Provide the (x, y) coordinate of the cell's center where the given text is located.  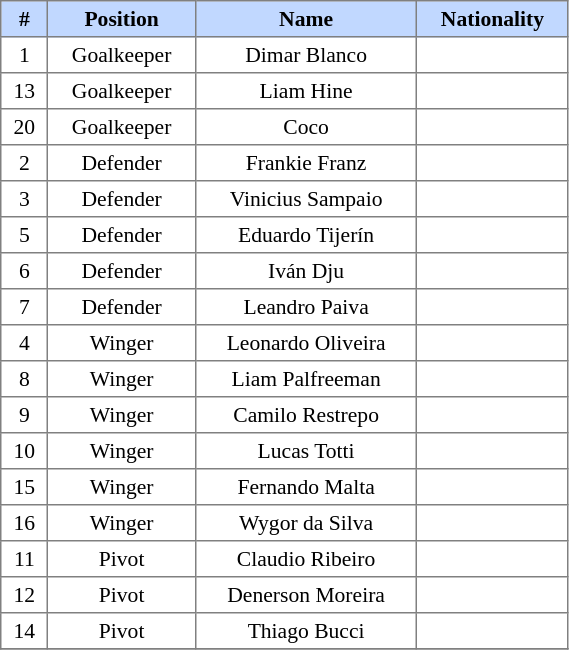
Thiago Bucci (306, 631)
Name (306, 19)
Iván Dju (306, 271)
20 (24, 127)
Wygor da Silva (306, 523)
Claudio Ribeiro (306, 559)
Leonardo Oliveira (306, 343)
13 (24, 91)
Fernando Malta (306, 487)
Dimar Blanco (306, 55)
15 (24, 487)
7 (24, 307)
Vinicius Sampaio (306, 199)
Denerson Moreira (306, 595)
Liam Hine (306, 91)
Nationality (492, 19)
5 (24, 235)
14 (24, 631)
6 (24, 271)
1 (24, 55)
9 (24, 415)
10 (24, 451)
2 (24, 163)
3 (24, 199)
11 (24, 559)
Eduardo Tijerín (306, 235)
Frankie Franz (306, 163)
8 (24, 379)
# (24, 19)
Liam Palfreeman (306, 379)
Coco (306, 127)
Camilo Restrepo (306, 415)
16 (24, 523)
Lucas Totti (306, 451)
4 (24, 343)
Position (122, 19)
12 (24, 595)
Leandro Paiva (306, 307)
